Extract the (x, y) coordinate from the center of the cell holding the provided text.  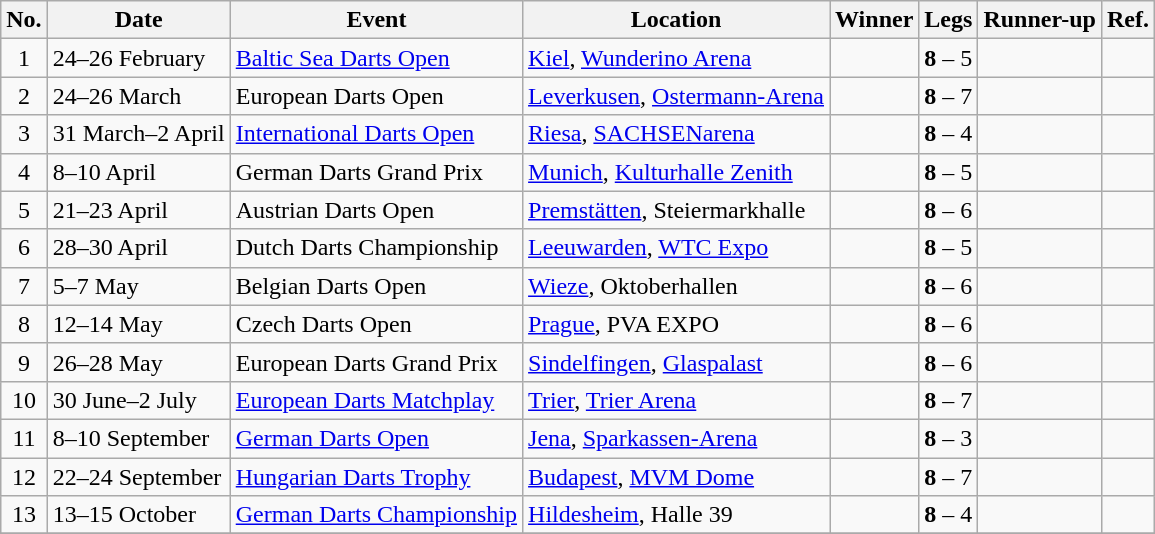
9 (24, 362)
12 (24, 477)
Ref. (1128, 20)
Hildesheim, Halle 39 (676, 515)
European Darts Open (376, 96)
28–30 April (138, 248)
10 (24, 400)
Prague, PVA EXPO (676, 324)
31 March–2 April (138, 134)
Trier, Trier Arena (676, 400)
12–14 May (138, 324)
No. (24, 20)
German Darts Grand Prix (376, 172)
21–23 April (138, 210)
Leeuwarden, WTC Expo (676, 248)
Sindelfingen, Glaspalast (676, 362)
6 (24, 248)
8–10 September (138, 438)
International Darts Open (376, 134)
26–28 May (138, 362)
European Darts Grand Prix (376, 362)
Winner (874, 20)
24–26 February (138, 58)
Kiel, Wunderino Arena (676, 58)
European Darts Matchplay (376, 400)
30 June–2 July (138, 400)
4 (24, 172)
Premstätten, Steiermarkhalle (676, 210)
Riesa, SACHSENarena (676, 134)
Munich, Kulturhalle Zenith (676, 172)
8 – 3 (948, 438)
8 (24, 324)
13 (24, 515)
5–7 May (138, 286)
Legs (948, 20)
Event (376, 20)
24–26 March (138, 96)
Baltic Sea Darts Open (376, 58)
Location (676, 20)
Leverkusen, Ostermann-Arena (676, 96)
Austrian Darts Open (376, 210)
8–10 April (138, 172)
22–24 September (138, 477)
Belgian Darts Open (376, 286)
3 (24, 134)
11 (24, 438)
2 (24, 96)
5 (24, 210)
Budapest, MVM Dome (676, 477)
Date (138, 20)
7 (24, 286)
German Darts Open (376, 438)
Jena, Sparkassen-Arena (676, 438)
Runner-up (1040, 20)
Czech Darts Open (376, 324)
13–15 October (138, 515)
1 (24, 58)
Hungarian Darts Trophy (376, 477)
Dutch Darts Championship (376, 248)
German Darts Championship (376, 515)
Wieze, Oktoberhallen (676, 286)
